Search for the cell housing the specified text and yield its (X, Y) center coordinate. 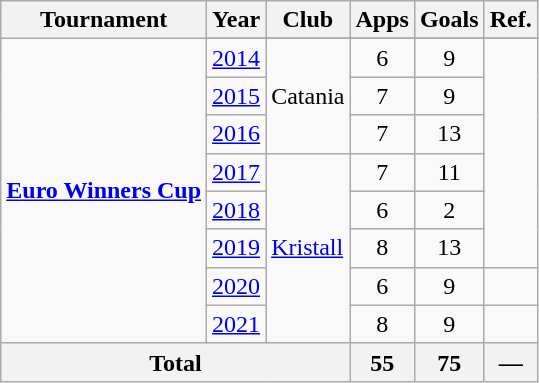
75 (449, 362)
Goals (449, 20)
2020 (236, 286)
Apps (382, 20)
2019 (236, 248)
2018 (236, 210)
2017 (236, 172)
Catania (308, 96)
2015 (236, 96)
2 (449, 210)
11 (449, 172)
2014 (236, 58)
2021 (236, 324)
— (510, 362)
Club (308, 20)
2016 (236, 134)
Total (176, 362)
Ref. (510, 20)
55 (382, 362)
Euro Winners Cup (104, 191)
Tournament (104, 20)
Year (236, 20)
Kristall (308, 248)
